Determine the [X, Y] coordinate at the center of the cell enclosing the given text.  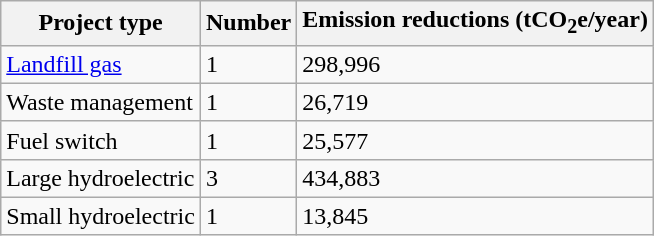
Project type [101, 23]
Landfill gas [101, 64]
Fuel switch [101, 140]
Number [248, 23]
434,883 [476, 178]
25,577 [476, 140]
Large hydroelectric [101, 178]
Small hydroelectric [101, 216]
26,719 [476, 102]
13,845 [476, 216]
Waste management [101, 102]
Emission reductions (tCO2e/year) [476, 23]
3 [248, 178]
298,996 [476, 64]
